Extract the (X, Y) coordinate from the center of the cell holding the provided text.  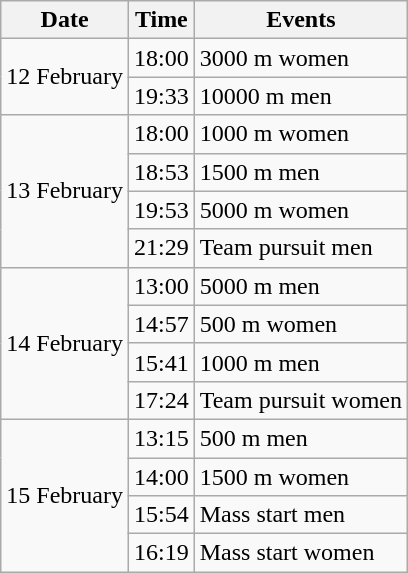
19:53 (161, 210)
Mass start women (300, 553)
500 m women (300, 324)
Team pursuit women (300, 400)
1000 m women (300, 134)
14:00 (161, 477)
Time (161, 20)
12 February (65, 77)
19:33 (161, 96)
Mass start men (300, 515)
3000 m women (300, 58)
1500 m men (300, 172)
15:41 (161, 362)
18:53 (161, 172)
14 February (65, 343)
1000 m men (300, 362)
5000 m women (300, 210)
16:19 (161, 553)
5000 m men (300, 286)
15 February (65, 495)
17:24 (161, 400)
Date (65, 20)
14:57 (161, 324)
500 m men (300, 438)
15:54 (161, 515)
13 February (65, 191)
21:29 (161, 248)
Team pursuit men (300, 248)
Events (300, 20)
10000 m men (300, 96)
1500 m women (300, 477)
13:15 (161, 438)
13:00 (161, 286)
